From the cell containing the given text, extract its center point as (x, y) coordinate. 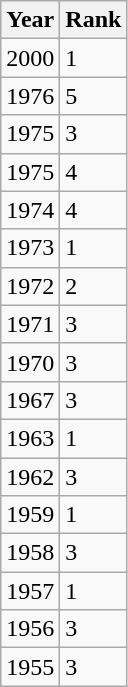
1956 (30, 629)
Year (30, 20)
Rank (94, 20)
1967 (30, 400)
1976 (30, 96)
1971 (30, 324)
1970 (30, 362)
2000 (30, 58)
5 (94, 96)
1958 (30, 553)
1972 (30, 286)
1955 (30, 667)
1962 (30, 477)
1963 (30, 438)
1957 (30, 591)
1959 (30, 515)
1973 (30, 248)
2 (94, 286)
1974 (30, 210)
